Provide the [X, Y] coordinate of the cell's center where the given text is located.  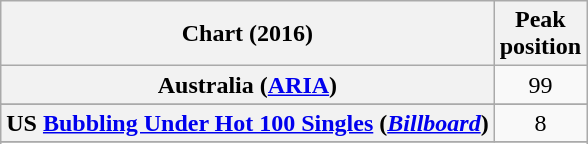
Peak position [540, 34]
US Bubbling Under Hot 100 Singles (Billboard) [248, 123]
99 [540, 85]
Chart (2016) [248, 34]
8 [540, 123]
Australia (ARIA) [248, 85]
